Return the (X, Y) coordinate for the center point of the cell that contains the specified text.  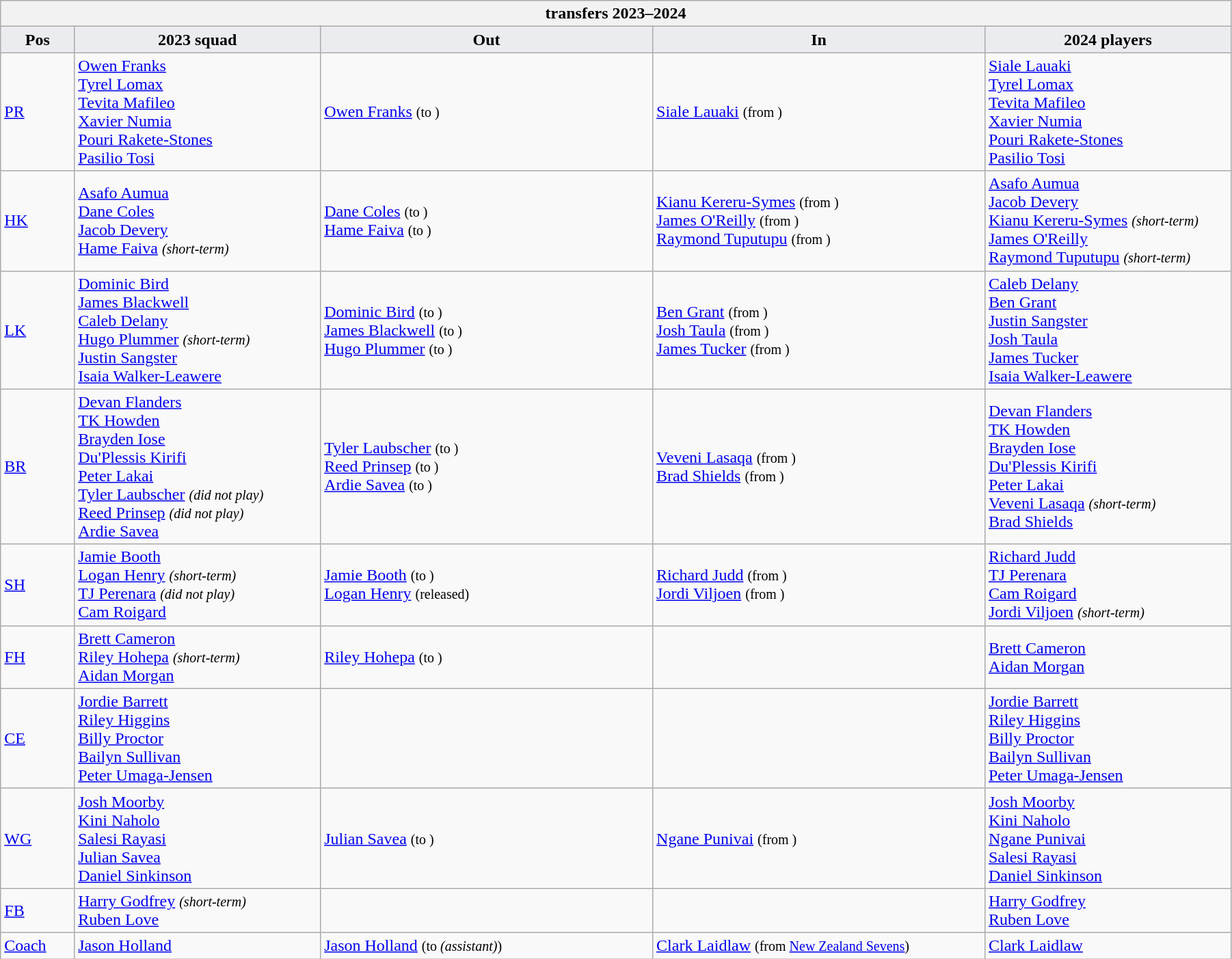
Out (487, 40)
LK (38, 329)
Siale Lauaki (from ) (819, 112)
Kianu Kereru-Symes (from ) James O'Reilly (from ) Raymond Tuputupu (from ) (819, 221)
Jamie Booth (to ) Logan Henry (released) (487, 585)
WG (38, 838)
PR (38, 112)
Brett Cameron Riley Hohepa (short-term) Aidan Morgan (198, 657)
Dane Coles (to ) Hame Faiva (to ) (487, 221)
Ben Grant (from ) Josh Taula (from ) James Tucker (from ) (819, 329)
2023 squad (198, 40)
Harry Godfrey (short-term) Ruben Love (198, 910)
Richard Judd TJ Perenara Cam Roigard Jordi Viljoen (short-term) (1108, 585)
Jason Holland (198, 945)
Dominic Bird James Blackwell Caleb Delany Hugo Plummer (short-term) Justin Sangster Isaia Walker-Leawere (198, 329)
Devan Flanders TK Howden Brayden Iose Du'Plessis Kirifi Peter Lakai Tyler Laubscher (did not play) Reed Prinsep (did not play) Ardie Savea (198, 466)
BR (38, 466)
Asafo Aumua Dane Coles Jacob Devery Hame Faiva (short-term) (198, 221)
2024 players (1108, 40)
Josh Moorby Kini Naholo Ngane Punivai Salesi Rayasi Daniel Sinkinson (1108, 838)
Owen Franks Tyrel Lomax Tevita Mafileo Xavier Numia Pouri Rakete-Stones Pasilio Tosi (198, 112)
Veveni Lasaqa (from ) Brad Shields (from ) (819, 466)
Coach (38, 945)
HK (38, 221)
Ngane Punivai (from ) (819, 838)
Josh Moorby Kini Naholo Salesi Rayasi Julian Savea Daniel Sinkinson (198, 838)
FH (38, 657)
Tyler Laubscher (to ) Reed Prinsep (to ) Ardie Savea (to ) (487, 466)
Riley Hohepa (to ) (487, 657)
In (819, 40)
Devan Flanders TK Howden Brayden Iose Du'Plessis Kirifi Peter Lakai Veveni Lasaqa (short-term) Brad Shields (1108, 466)
Harry Godfrey Ruben Love (1108, 910)
Richard Judd (from ) Jordi Viljoen (from ) (819, 585)
transfers 2023–2024 (616, 14)
Dominic Bird (to ) James Blackwell (to ) Hugo Plummer (to ) (487, 329)
Pos (38, 40)
Julian Savea (to ) (487, 838)
CE (38, 738)
Clark Laidlaw (1108, 945)
Siale Lauaki Tyrel Lomax Tevita Mafileo Xavier Numia Pouri Rakete-Stones Pasilio Tosi (1108, 112)
Caleb Delany Ben Grant Justin Sangster Josh Taula James Tucker Isaia Walker-Leawere (1108, 329)
Brett Cameron Aidan Morgan (1108, 657)
Owen Franks (to ) (487, 112)
Asafo Aumua Jacob Devery Kianu Kereru-Symes (short-term) James O'Reilly Raymond Tuputupu (short-term) (1108, 221)
Jason Holland (to (assistant)) (487, 945)
SH (38, 585)
Clark Laidlaw (from New Zealand Sevens) (819, 945)
Jamie Booth Logan Henry (short-term) TJ Perenara (did not play) Cam Roigard (198, 585)
FB (38, 910)
